Determine the [X, Y] coordinate at the center of the cell enclosing the given text.  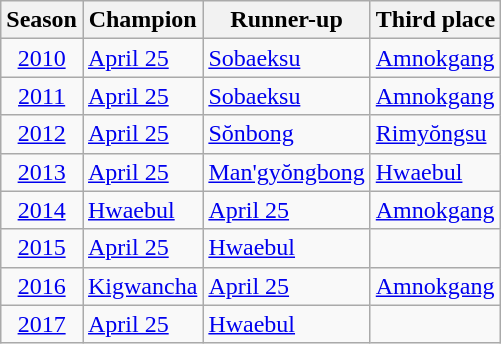
Sŏnbong [286, 134]
2013 [42, 172]
2017 [42, 324]
2012 [42, 134]
Season [42, 20]
Runner-up [286, 20]
2010 [42, 58]
Third place [435, 20]
2014 [42, 210]
2015 [42, 248]
2011 [42, 96]
Kigwancha [142, 286]
Champion [142, 20]
2016 [42, 286]
Rimyŏngsu [435, 134]
Man'gyŏngbong [286, 172]
